Return (X, Y) of the center of cell containing provided text 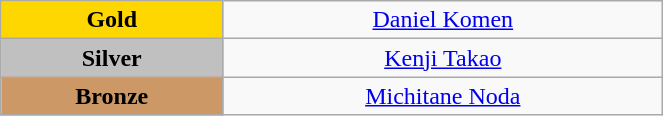
Daniel Komen (443, 20)
Silver (112, 58)
Kenji Takao (443, 58)
Michitane Noda (443, 96)
Bronze (112, 96)
Gold (112, 20)
